For the text-containing cell, return its midpoint in (x, y) coordinate format. 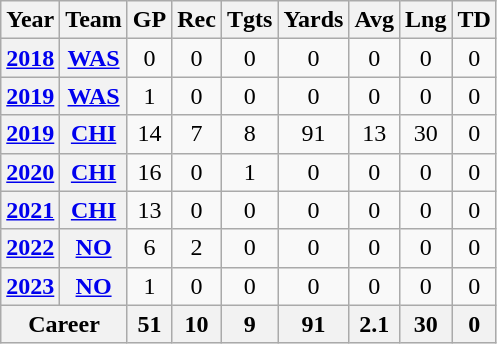
14 (149, 134)
2 (197, 248)
Avg (374, 20)
51 (149, 324)
8 (249, 134)
GP (149, 20)
16 (149, 172)
10 (197, 324)
9 (249, 324)
Tgts (249, 20)
Career (64, 324)
2022 (30, 248)
2018 (30, 58)
2020 (30, 172)
Lng (426, 20)
Year (30, 20)
2023 (30, 286)
2.1 (374, 324)
Team (94, 20)
TD (474, 20)
2021 (30, 210)
7 (197, 134)
6 (149, 248)
Yards (314, 20)
Rec (197, 20)
